Output the (X, Y) coordinate of the center of the cell containing the given text.  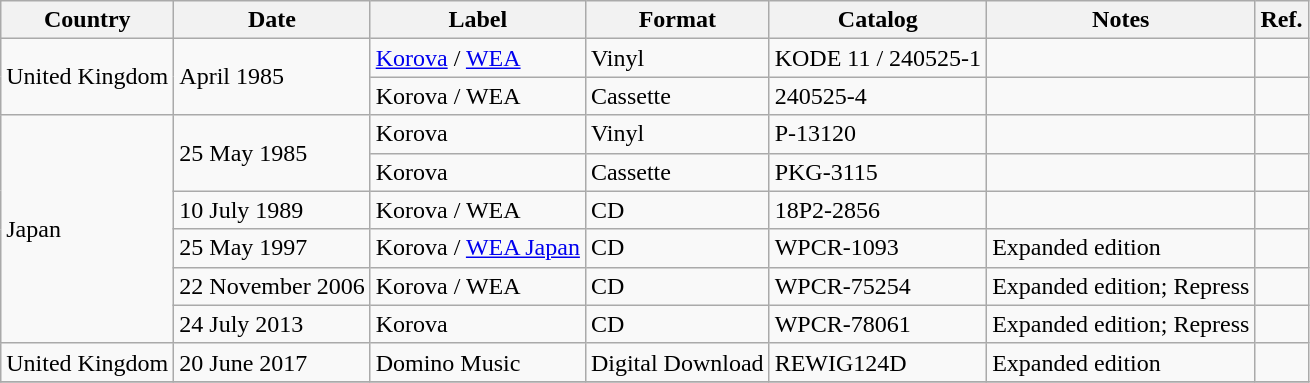
P-13120 (878, 134)
WPCR-1093 (878, 248)
WPCR-75254 (878, 286)
20 June 2017 (272, 362)
25 May 1985 (272, 153)
REWIG124D (878, 362)
22 November 2006 (272, 286)
Catalog (878, 20)
April 1985 (272, 77)
Notes (1121, 20)
Format (677, 20)
Date (272, 20)
KODE 11 / 240525-1 (878, 58)
10 July 1989 (272, 210)
Japan (88, 229)
PKG-3115 (878, 172)
Country (88, 20)
Domino Music (478, 362)
25 May 1997 (272, 248)
18P2-2856 (878, 210)
WPCR-78061 (878, 324)
Ref. (1282, 20)
Digital Download (677, 362)
Label (478, 20)
240525-4 (878, 96)
24 July 2013 (272, 324)
Korova / WEA Japan (478, 248)
